Provide the (X, Y) coordinate of the cell's center where the given text is located.  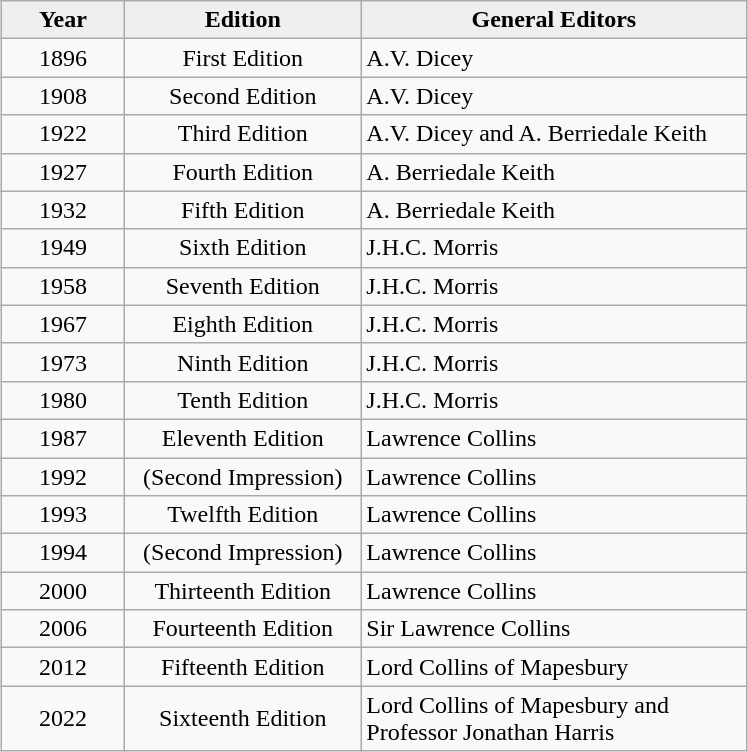
Third Edition (243, 134)
1993 (63, 515)
Tenth Edition (243, 400)
1922 (63, 134)
Second Edition (243, 96)
A.V. Dicey and A. Berriedale Keith (554, 134)
1967 (63, 324)
Thirteenth Edition (243, 591)
Twelfth Edition (243, 515)
Eleventh Edition (243, 438)
1980 (63, 400)
Seventh Edition (243, 286)
1958 (63, 286)
Lord Collins of Mapesbury and Professor Jonathan Harris (554, 718)
Edition (243, 20)
Fourteenth Edition (243, 629)
Fifteenth Edition (243, 667)
1987 (63, 438)
1896 (63, 58)
Eighth Edition (243, 324)
General Editors (554, 20)
1949 (63, 248)
1908 (63, 96)
Sir Lawrence Collins (554, 629)
Year (63, 20)
First Edition (243, 58)
Lord Collins of Mapesbury (554, 667)
Fourth Edition (243, 172)
1994 (63, 553)
Sixth Edition (243, 248)
Sixteenth Edition (243, 718)
1973 (63, 362)
1932 (63, 210)
2022 (63, 718)
Fifth Edition (243, 210)
Ninth Edition (243, 362)
1992 (63, 477)
2006 (63, 629)
2012 (63, 667)
2000 (63, 591)
1927 (63, 172)
